Find where the given text appears and provide that cell's center as [x, y] coordinate. 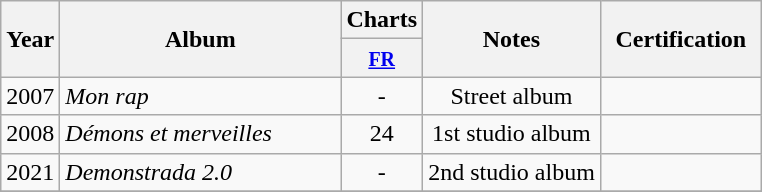
2007 [30, 96]
Certification [680, 39]
1st studio album [512, 134]
2nd studio album [512, 172]
Street album [512, 96]
Mon rap [200, 96]
Démons et merveilles [200, 134]
FR [382, 58]
2021 [30, 172]
Charts [382, 20]
24 [382, 134]
Album [200, 39]
Year [30, 39]
Notes [512, 39]
2008 [30, 134]
Demonstrada 2.0 [200, 172]
